Return (x, y) of the center of cell containing provided text 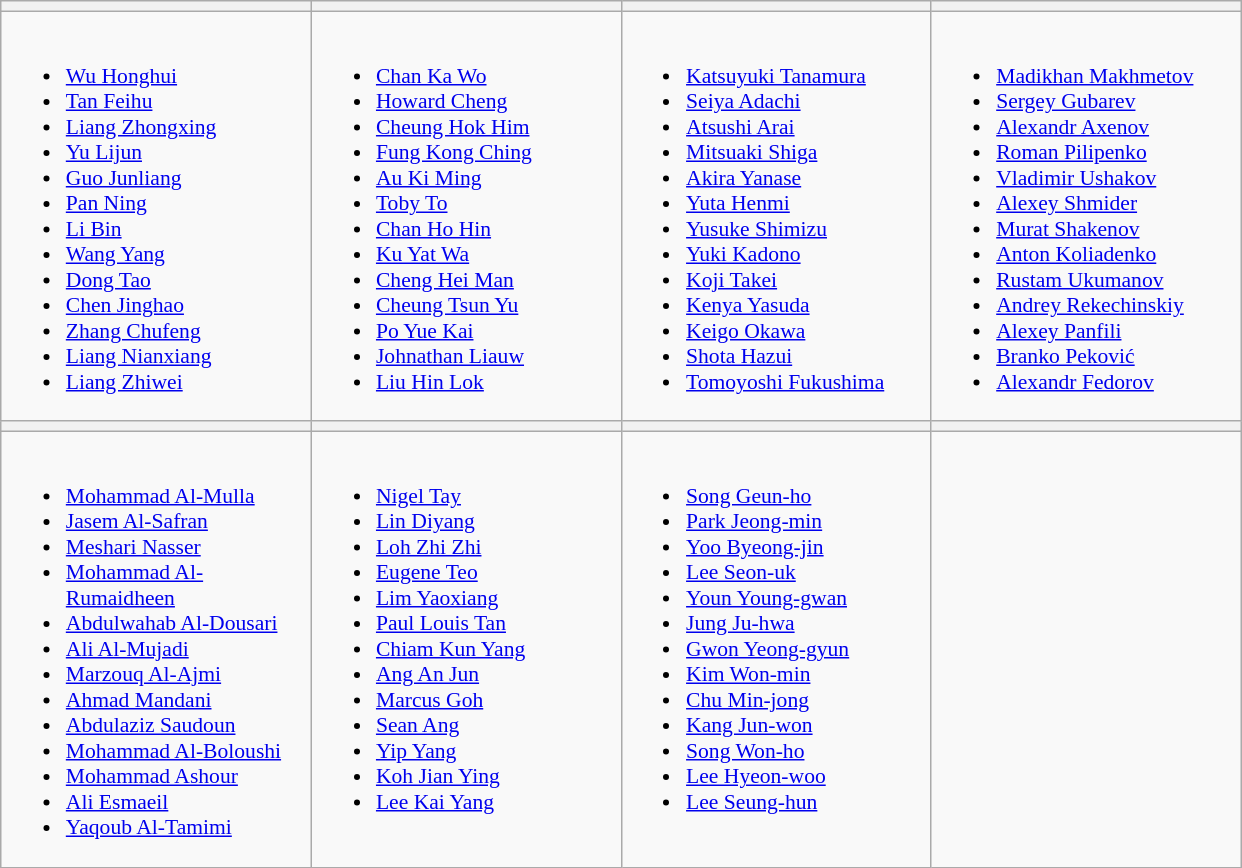
Wu HonghuiTan FeihuLiang ZhongxingYu LijunGuo JunliangPan NingLi BinWang YangDong TaoChen JinghaoZhang ChufengLiang NianxiangLiang Zhiwei (156, 216)
Nigel TayLin DiyangLoh Zhi ZhiEugene TeoLim YaoxiangPaul Louis TanChiam Kun YangAng An JunMarcus GohSean AngYip YangKoh Jian YingLee Kai Yang (466, 650)
